For the text-containing cell, return its midpoint in (x, y) coordinate format. 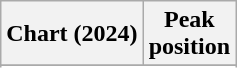
Peakposition (189, 34)
Chart (2024) (72, 34)
